Detect which cell encompasses the target text, then output its [X, Y] center coordinate. 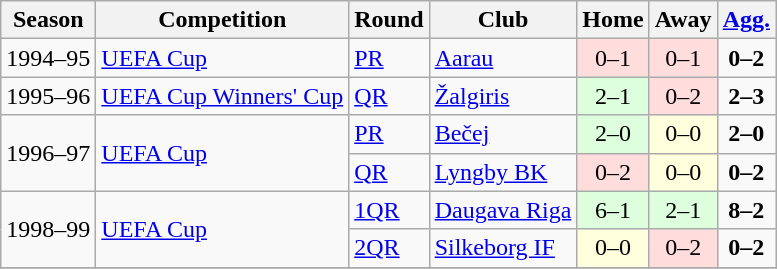
Home [613, 20]
Aarau [503, 58]
Daugava Riga [503, 210]
2–3 [746, 96]
Competition [222, 20]
1996–97 [48, 153]
Away [683, 20]
Round [389, 20]
Season [48, 20]
1998–99 [48, 229]
UEFA Cup Winners' Cup [222, 96]
1995–96 [48, 96]
1QR [389, 210]
Lyngby BK [503, 172]
8–2 [746, 210]
Silkeborg IF [503, 248]
Bečej [503, 134]
Agg. [746, 20]
1994–95 [48, 58]
Žalgiris [503, 96]
Club [503, 20]
6–1 [613, 210]
2QR [389, 248]
